Capture the cell that displays the provided text and extract its [X, Y] central coordinate. 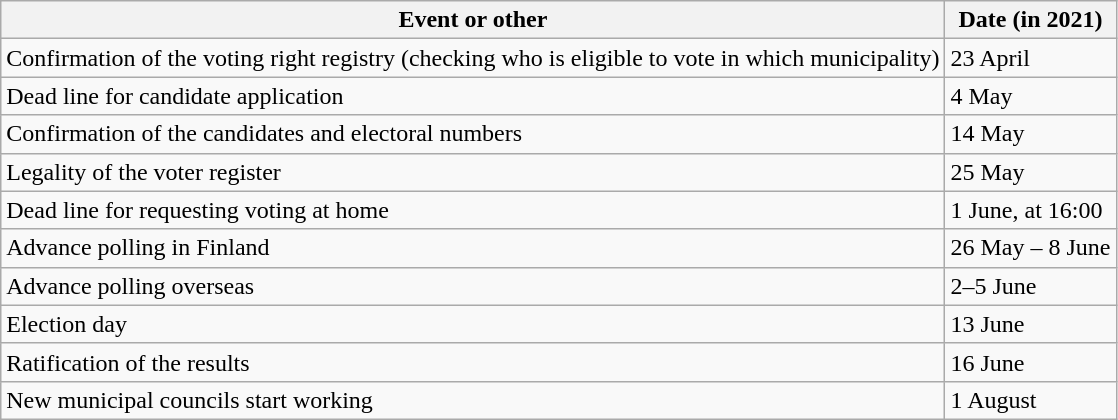
25 May [1030, 172]
Ratification of the results [473, 362]
2–5 June [1030, 286]
Election day [473, 324]
Advance polling overseas [473, 286]
Confirmation of the candidates and electoral numbers [473, 134]
1 August [1030, 400]
Date (in 2021) [1030, 20]
Dead line for requesting voting at home [473, 210]
Legality of the voter register [473, 172]
14 May [1030, 134]
4 May [1030, 96]
13 June [1030, 324]
Advance polling in Finland [473, 248]
Confirmation of the voting right registry (checking who is eligible to vote in which municipality) [473, 58]
Event or other [473, 20]
Dead line for candidate application [473, 96]
16 June [1030, 362]
26 May – 8 June [1030, 248]
1 June, at 16:00 [1030, 210]
New municipal councils start working [473, 400]
23 April [1030, 58]
